Provide the (x, y) coordinate of the cell's center where the given text is located.  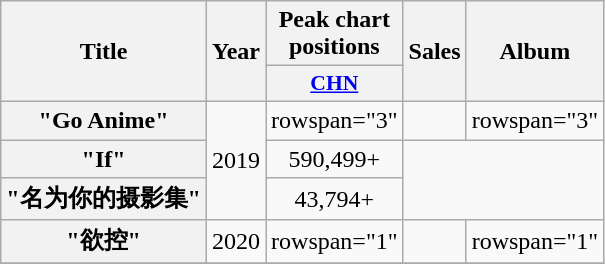
"欲控" (104, 242)
CHN (335, 84)
"Go Anime" (104, 120)
Album (535, 52)
Year (236, 52)
2019 (236, 160)
Sales (434, 52)
Title (104, 52)
43,794+ (335, 200)
"If" (104, 159)
"名为你的摄影集" (104, 200)
590,499+ (335, 159)
2020 (236, 242)
Peak chart positions (335, 34)
